Pinpoint the cell where the given text exists, returning its [x, y] midpoint coordinate. 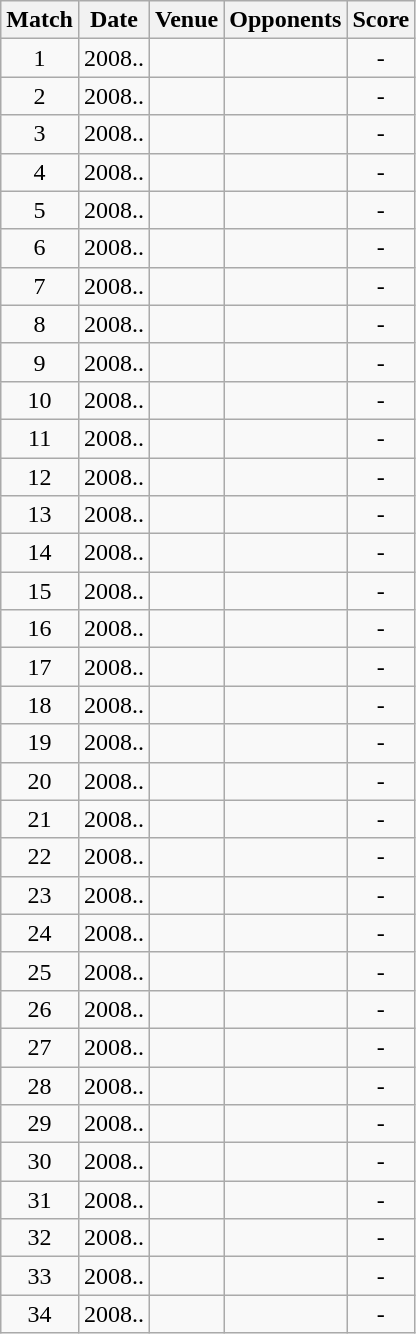
34 [40, 1314]
17 [40, 667]
28 [40, 1085]
6 [40, 248]
18 [40, 705]
31 [40, 1200]
29 [40, 1124]
32 [40, 1238]
15 [40, 591]
26 [40, 1009]
7 [40, 286]
5 [40, 210]
2 [40, 96]
21 [40, 819]
14 [40, 553]
30 [40, 1162]
1 [40, 58]
Score [381, 20]
Opponents [286, 20]
13 [40, 515]
27 [40, 1047]
9 [40, 362]
Date [114, 20]
10 [40, 400]
33 [40, 1276]
22 [40, 857]
3 [40, 134]
16 [40, 629]
25 [40, 971]
24 [40, 933]
Venue [187, 20]
4 [40, 172]
8 [40, 324]
12 [40, 477]
19 [40, 743]
23 [40, 895]
Match [40, 20]
20 [40, 781]
11 [40, 438]
